Scan for the cell matching the given text and deliver its [X, Y] coordinate at center. 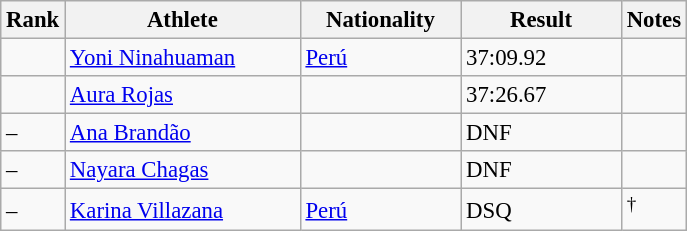
Aura Rojas [183, 95]
DSQ [542, 210]
Athlete [183, 20]
Notes [654, 20]
† [654, 210]
Nayara Chagas [183, 170]
37:26.67 [542, 95]
Yoni Ninahuaman [183, 58]
Nationality [380, 20]
Result [542, 20]
37:09.92 [542, 58]
Rank [33, 20]
Ana Brandão [183, 133]
Karina Villazana [183, 210]
